Locate the cell with the specified text and output its [X, Y] center coordinate. 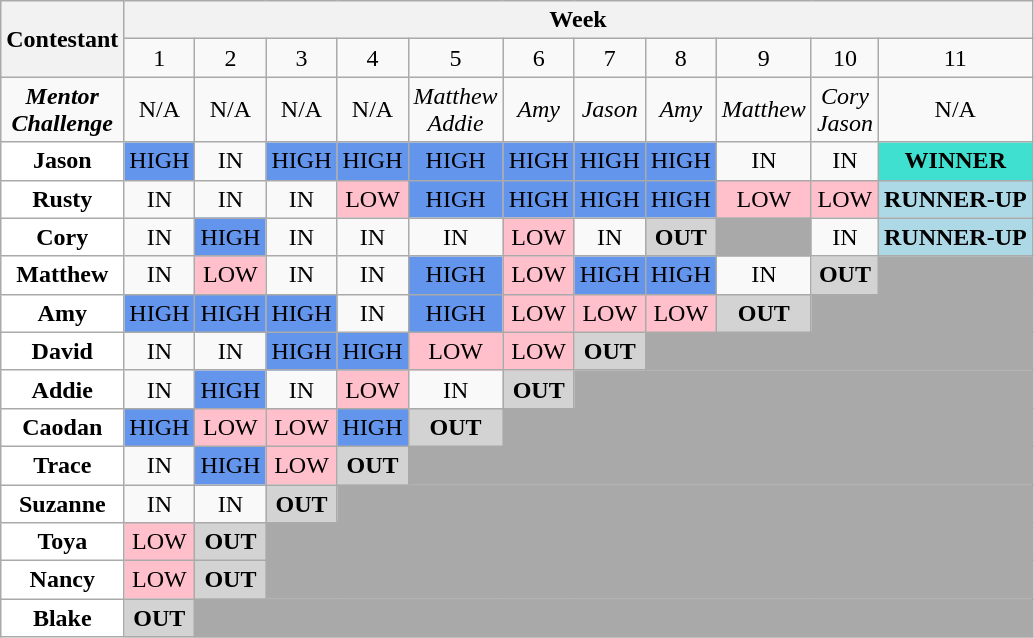
6 [538, 58]
MatthewAddie [456, 110]
8 [680, 58]
WINNER [955, 161]
David [62, 351]
11 [955, 58]
Mentor Challenge [62, 110]
Trace [62, 465]
Cory [62, 237]
Toya [62, 542]
CoryJason [844, 110]
Rusty [62, 199]
3 [302, 58]
Week [578, 20]
Addie [62, 389]
4 [372, 58]
1 [160, 58]
9 [764, 58]
2 [230, 58]
5 [456, 58]
7 [610, 58]
Caodan [62, 427]
Nancy [62, 580]
Blake [62, 618]
10 [844, 58]
Contestant [62, 39]
Suzanne [62, 503]
